Capture the cell that displays the provided text and extract its [x, y] central coordinate. 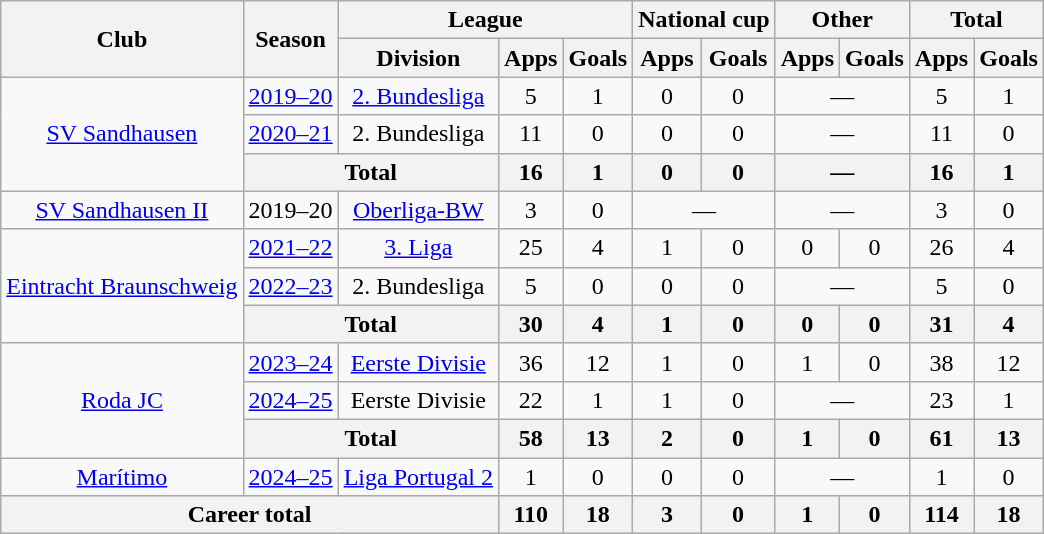
Oberliga-BW [418, 210]
2021–22 [290, 248]
31 [941, 324]
2 [667, 438]
38 [941, 362]
26 [941, 248]
114 [941, 515]
2020–21 [290, 134]
Division [418, 58]
25 [531, 248]
30 [531, 324]
22 [531, 400]
Club [122, 39]
110 [531, 515]
Marítimo [122, 477]
SV Sandhausen [122, 134]
Liga Portugal 2 [418, 477]
2022–23 [290, 286]
Season [290, 39]
Roda JC [122, 400]
Career total [250, 515]
23 [941, 400]
61 [941, 438]
Eintracht Braunschweig [122, 286]
SV Sandhausen II [122, 210]
3. Liga [418, 248]
2023–24 [290, 362]
58 [531, 438]
36 [531, 362]
National cup [704, 20]
Other [842, 20]
League [486, 20]
